Capture the cell that displays the provided text and extract its (x, y) central coordinate. 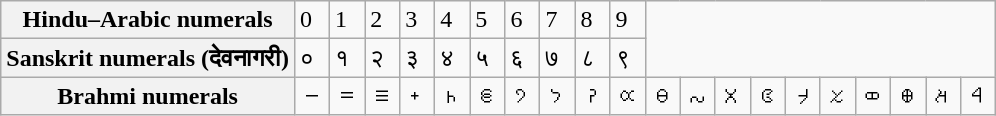
𑁢 (872, 96)
Sanskrit numerals (देवनागरी) (148, 58)
Hindu–Arabic numerals (148, 20)
𑁛 (628, 96)
𑁡 (838, 96)
3 (418, 20)
९ (628, 58)
8 (592, 20)
𑁞 (732, 96)
7 (558, 20)
𑁙 (558, 96)
𑁣 (908, 96)
𑁠 (802, 96)
𑁟 (768, 96)
1 (348, 20)
0 (312, 20)
४ (452, 58)
9 (628, 20)
𑁕 (418, 96)
𑁓 (348, 96)
5 (488, 20)
𑁜 (662, 96)
१ (348, 58)
५ (488, 58)
𑁗 (488, 96)
𑁝 (698, 96)
𑁥 (978, 96)
२ (382, 58)
𑁖 (452, 96)
𑁤 (944, 96)
𑁚 (592, 96)
6 (522, 20)
८ (592, 58)
2 (382, 20)
4 (452, 20)
𑁘 (522, 96)
६ (522, 58)
𑁒 (312, 96)
७ (558, 58)
० (312, 58)
Brahmi numerals (148, 96)
३ (418, 58)
𑁔 (382, 96)
